Output the [X, Y] coordinate of the center of the cell containing the given text.  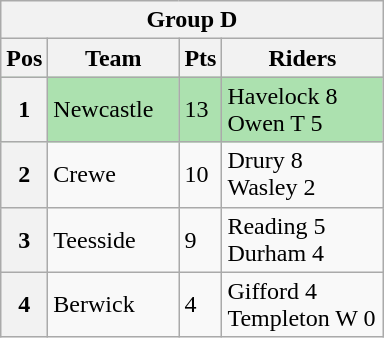
Group D [192, 20]
Berwick [114, 304]
Team [114, 58]
Pos [24, 58]
10 [200, 174]
3 [24, 240]
Drury 8 Wasley 2 [302, 174]
2 [24, 174]
Crewe [114, 174]
Riders [302, 58]
9 [200, 240]
13 [200, 110]
Havelock 8 Owen T 5 [302, 110]
Pts [200, 58]
Reading 5 Durham 4 [302, 240]
Gifford 4 Templeton W 0 [302, 304]
1 [24, 110]
Teesside [114, 240]
Newcastle [114, 110]
